Locate the cell with the specified text and output its (x, y) center coordinate. 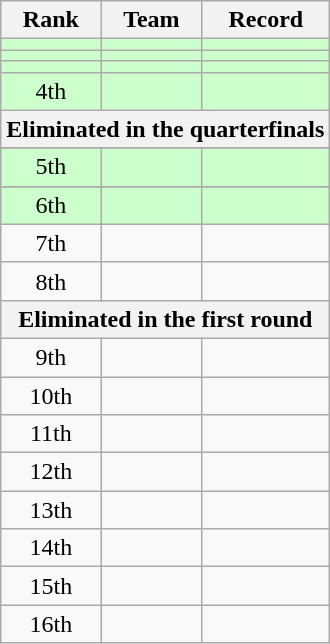
7th (51, 243)
10th (51, 395)
Record (266, 20)
Rank (51, 20)
5th (51, 167)
12th (51, 472)
Team (152, 20)
Eliminated in the first round (166, 319)
8th (51, 281)
14th (51, 548)
11th (51, 434)
Eliminated in the quarterfinals (166, 129)
16th (51, 624)
15th (51, 586)
6th (51, 205)
9th (51, 357)
13th (51, 510)
4th (51, 91)
